Pinpoint the cell where the given text exists, returning its (X, Y) midpoint coordinate. 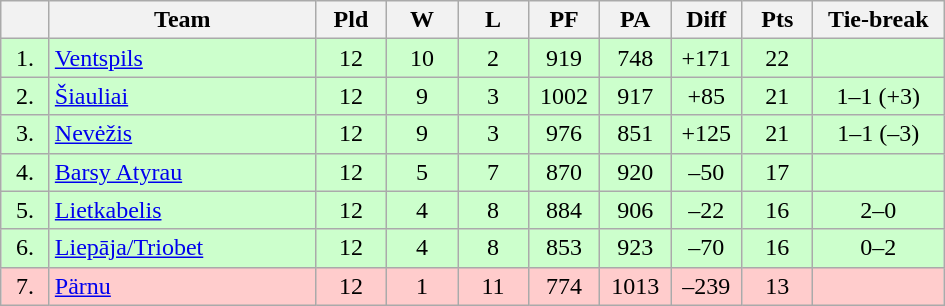
–22 (706, 210)
853 (564, 248)
2–0 (878, 210)
0–2 (878, 248)
–50 (706, 172)
870 (564, 172)
+125 (706, 134)
+171 (706, 58)
Liepāja/Triobet (182, 248)
17 (778, 172)
1. (26, 58)
1–1 (+3) (878, 96)
2. (26, 96)
919 (564, 58)
W (422, 20)
5. (26, 210)
Team (182, 20)
Diff (706, 20)
Tie-break (878, 20)
920 (636, 172)
748 (636, 58)
6. (26, 248)
7. (26, 286)
L (494, 20)
3. (26, 134)
5 (422, 172)
Lietkabelis (182, 210)
Ventspils (182, 58)
Nevėžis (182, 134)
1013 (636, 286)
1 (422, 286)
PA (636, 20)
–239 (706, 286)
774 (564, 286)
2 (494, 58)
Barsy Atyrau (182, 172)
917 (636, 96)
7 (494, 172)
Pts (778, 20)
884 (564, 210)
4. (26, 172)
906 (636, 210)
Šiauliai (182, 96)
976 (564, 134)
11 (494, 286)
PF (564, 20)
Pld (350, 20)
10 (422, 58)
–70 (706, 248)
851 (636, 134)
+85 (706, 96)
13 (778, 286)
22 (778, 58)
Pärnu (182, 286)
923 (636, 248)
1–1 (–3) (878, 134)
1002 (564, 96)
